Return the (x, y) coordinate for the center point of the cell that contains the specified text.  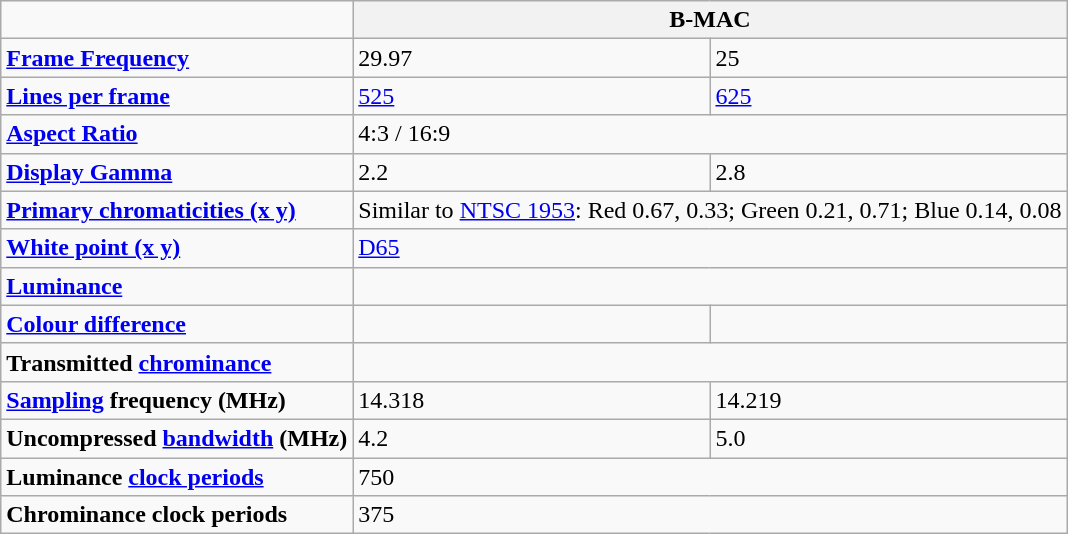
25 (888, 58)
Transmitted chrominance (177, 362)
Similar to NTSC 1953: Red 0.67, 0.33; Green 0.21, 0.71; Blue 0.14, 0.08 (710, 210)
Frame Frequency (177, 58)
750 (710, 477)
2.8 (888, 172)
Display Gamma (177, 172)
5.0 (888, 438)
625 (888, 96)
Sampling frequency (MHz) (177, 400)
White point (x y) (177, 248)
29.97 (532, 58)
14.219 (888, 400)
Colour difference (177, 324)
Chrominance clock periods (177, 515)
Uncompressed bandwidth (MHz) (177, 438)
4.2 (532, 438)
Luminance (177, 286)
525 (532, 96)
B-MAC (710, 20)
Luminance clock periods (177, 477)
4:3 / 16:9 (710, 134)
Aspect Ratio (177, 134)
Primary chromaticities (x y) (177, 210)
D65 (710, 248)
Lines per frame (177, 96)
14.318 (532, 400)
2.2 (532, 172)
375 (710, 515)
